Return [X, Y] of the center of cell containing provided text 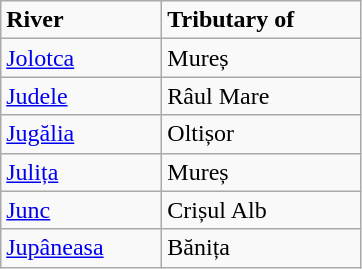
Crișul Alb [262, 210]
Tributary of [262, 20]
Junc [82, 210]
Bănița [262, 248]
Judele [82, 96]
Râul Mare [262, 96]
Jugălia [82, 134]
Jupâneasa [82, 248]
Oltișor [262, 134]
River [82, 20]
Julița [82, 172]
Jolotca [82, 58]
